Detect which cell encompasses the target text, then output its [x, y] center coordinate. 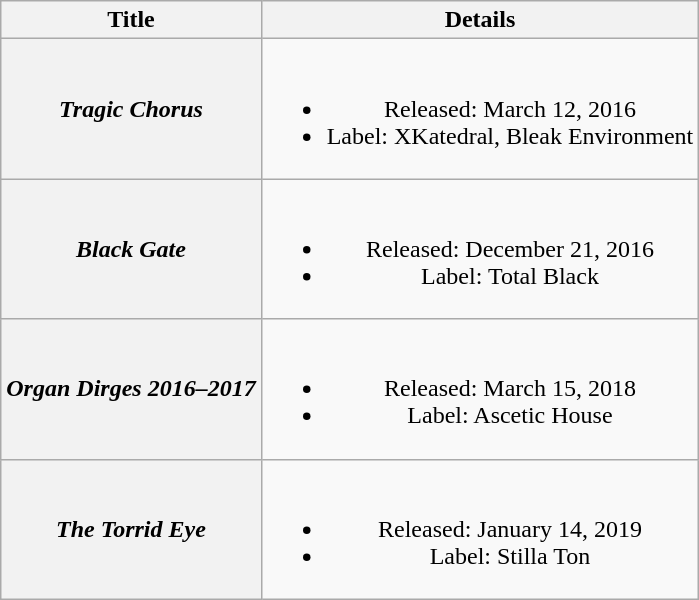
Released: December 21, 2016Label: Total Black [480, 249]
The Torrid Eye [131, 529]
Released: January 14, 2019Label: Stilla Ton [480, 529]
Title [131, 20]
Details [480, 20]
Black Gate [131, 249]
Released: March 15, 2018Label: Ascetic House [480, 389]
Tragic Chorus [131, 109]
Released: March 12, 2016Label: XKatedral, Bleak Environment [480, 109]
Organ Dirges 2016–2017 [131, 389]
